From the cell containing the given text, extract its center point as (X, Y) coordinate. 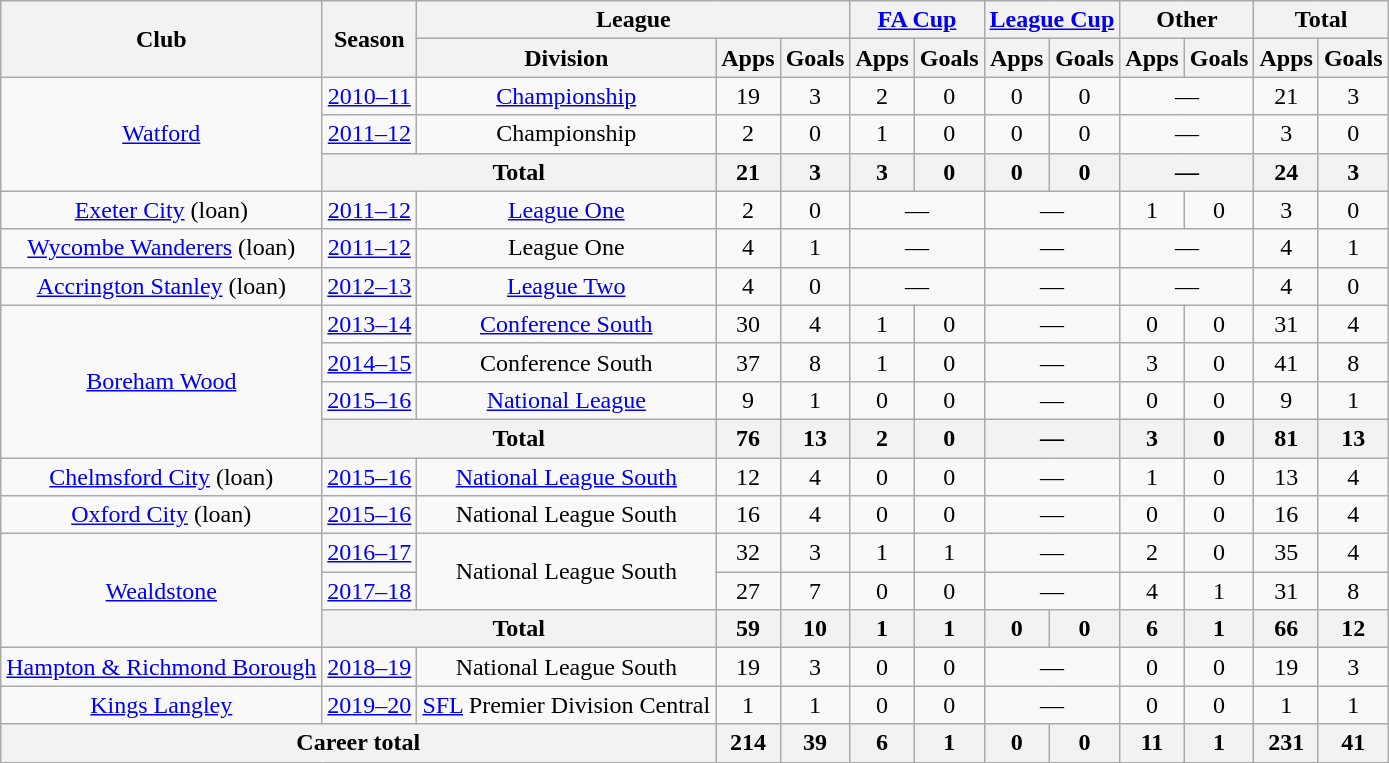
FA Cup (917, 20)
2019–20 (370, 705)
7 (815, 591)
32 (748, 553)
76 (748, 438)
Accrington Stanley (loan) (162, 286)
League Two (566, 286)
League (634, 20)
35 (1286, 553)
24 (1286, 172)
2018–19 (370, 667)
Wealdstone (162, 591)
59 (748, 629)
National League (566, 400)
Oxford City (loan) (162, 515)
10 (815, 629)
Exeter City (loan) (162, 210)
30 (748, 324)
2012–13 (370, 286)
39 (815, 743)
SFL Premier Division Central (566, 705)
214 (748, 743)
Division (566, 58)
Club (162, 39)
27 (748, 591)
2013–14 (370, 324)
2017–18 (370, 591)
Season (370, 39)
231 (1286, 743)
Hampton & Richmond Borough (162, 667)
Kings Langley (162, 705)
Career total (358, 743)
Chelmsford City (loan) (162, 477)
Other (1187, 20)
Wycombe Wanderers (loan) (162, 248)
11 (1152, 743)
81 (1286, 438)
2014–15 (370, 362)
2010–11 (370, 96)
Watford (162, 134)
66 (1286, 629)
League Cup (1052, 20)
Boreham Wood (162, 381)
2016–17 (370, 553)
37 (748, 362)
